Return the [x, y] coordinate for the center point of the cell that contains the specified text.  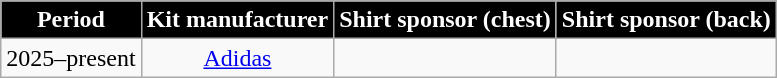
Shirt sponsor (back) [666, 20]
2025–present [71, 58]
Period [71, 20]
Kit manufacturer [238, 20]
Adidas [238, 58]
Shirt sponsor (chest) [446, 20]
